Scan for the cell matching the given text and deliver its [x, y] coordinate at center. 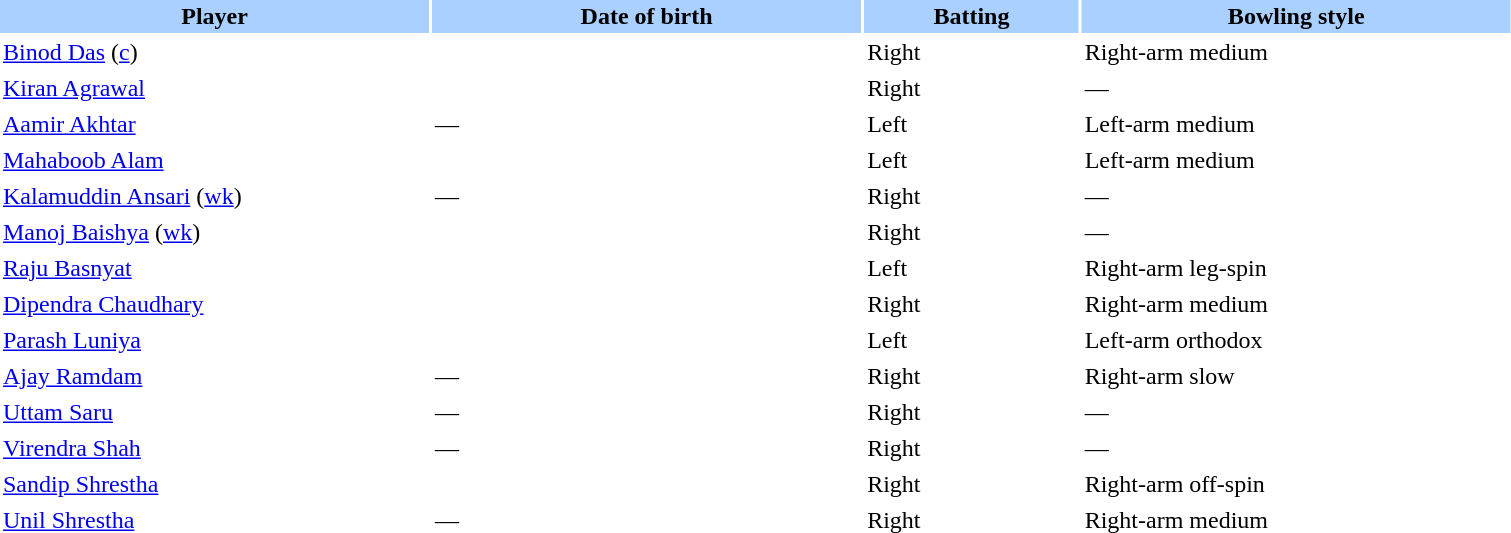
Aamir Akhtar [214, 124]
Kalamuddin Ansari (wk) [214, 196]
Bowling style [1296, 16]
Right-arm slow [1296, 376]
Ajay Ramdam [214, 376]
Left-arm orthodox [1296, 340]
Date of birth [646, 16]
Kiran Agrawal [214, 88]
Binod Das (c) [214, 52]
Batting [972, 16]
Parash Luniya [214, 340]
Sandip Shrestha [214, 484]
Uttam Saru [214, 412]
Mahaboob Alam [214, 160]
Virendra Shah [214, 448]
Right-arm leg-spin [1296, 268]
Raju Basnyat [214, 268]
Player [214, 16]
Dipendra Chaudhary [214, 304]
Manoj Baishya (wk) [214, 232]
Right-arm off-spin [1296, 484]
